Search for the cell housing the specified text and yield its [X, Y] center coordinate. 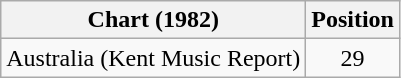
Position [353, 20]
29 [353, 58]
Australia (Kent Music Report) [154, 58]
Chart (1982) [154, 20]
